Return (X, Y) of the center of cell containing provided text 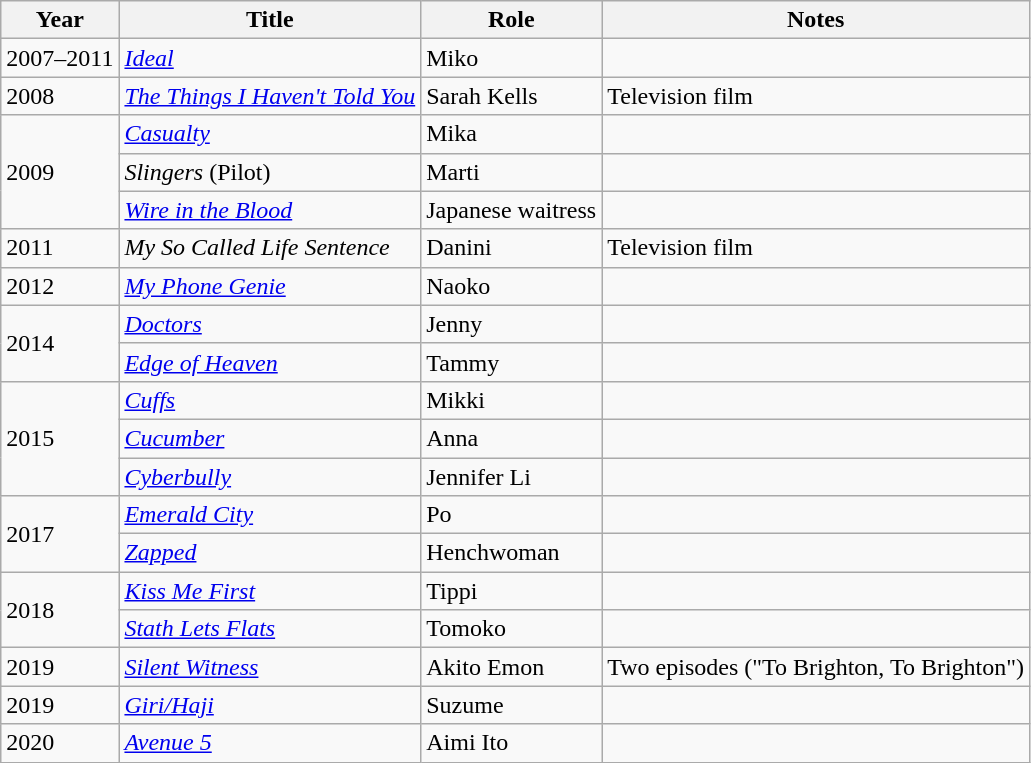
Role (512, 20)
Stath Lets Flats (270, 629)
Kiss Me First (270, 591)
Doctors (270, 324)
2009 (60, 172)
Henchwoman (512, 553)
2020 (60, 743)
2014 (60, 343)
Danini (512, 248)
Aimi Ito (512, 743)
Title (270, 20)
Year (60, 20)
Mikki (512, 400)
Silent Witness (270, 667)
2011 (60, 248)
Cuffs (270, 400)
Jenny (512, 324)
Avenue 5 (270, 743)
2018 (60, 610)
Tippi (512, 591)
Zapped (270, 553)
Emerald City (270, 515)
2008 (60, 96)
2007–2011 (60, 58)
The Things I Haven't Told You (270, 96)
Edge of Heaven (270, 362)
Ideal (270, 58)
Giri/Haji (270, 705)
Tammy (512, 362)
Miko (512, 58)
Japanese waitress (512, 210)
Sarah Kells (512, 96)
Notes (816, 20)
Two episodes ("To Brighton, To Brighton") (816, 667)
Jennifer Li (512, 477)
2017 (60, 534)
Cucumber (270, 438)
2012 (60, 286)
Tomoko (512, 629)
Cyberbully (270, 477)
Suzume (512, 705)
Marti (512, 172)
Casualty (270, 134)
Po (512, 515)
My Phone Genie (270, 286)
Akito Emon (512, 667)
Naoko (512, 286)
My So Called Life Sentence (270, 248)
2015 (60, 438)
Anna (512, 438)
Wire in the Blood (270, 210)
Slingers (Pilot) (270, 172)
Mika (512, 134)
